Detect which cell encompasses the target text, then output its (X, Y) center coordinate. 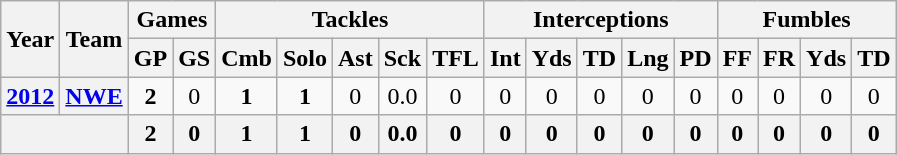
Tackles (350, 20)
Year (30, 39)
Lng (648, 58)
Team (94, 39)
FF (737, 58)
Interceptions (600, 20)
Fumbles (806, 20)
GS (194, 58)
Sck (402, 58)
Solo (304, 58)
Cmb (247, 58)
TFL (456, 58)
PD (696, 58)
Int (505, 58)
2012 (30, 96)
Games (172, 20)
NWE (94, 96)
Ast (356, 58)
FR (780, 58)
GP (150, 58)
